Detect which cell encompasses the target text, then output its [X, Y] center coordinate. 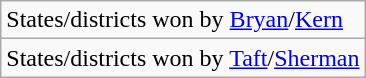
States/districts won by Bryan/Kern [183, 20]
States/districts won by Taft/Sherman [183, 58]
